Identify which cell holds the provided text, then report its [X, Y] central coordinate. 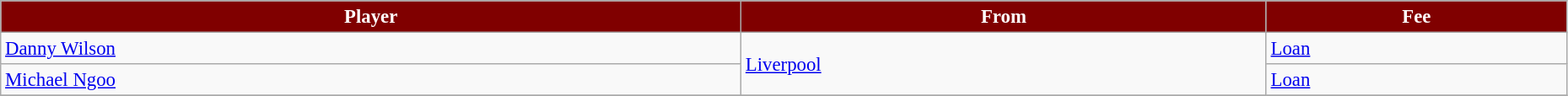
Danny Wilson [371, 49]
Liverpool [1004, 64]
Player [371, 17]
Fee [1416, 17]
From [1004, 17]
Michael Ngoo [371, 80]
